From the cell containing the given text, extract its center point as [x, y] coordinate. 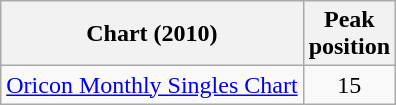
15 [349, 85]
Peakposition [349, 34]
Oricon Monthly Singles Chart [152, 85]
Chart (2010) [152, 34]
